Provide the (X, Y) coordinate of the cell's center where the given text is located.  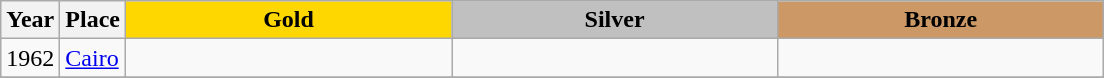
Bronze (941, 20)
Silver (615, 20)
Place (93, 20)
Gold (289, 20)
1962 (30, 58)
Year (30, 20)
Cairo (93, 58)
